Detect which cell encompasses the target text, then output its (x, y) center coordinate. 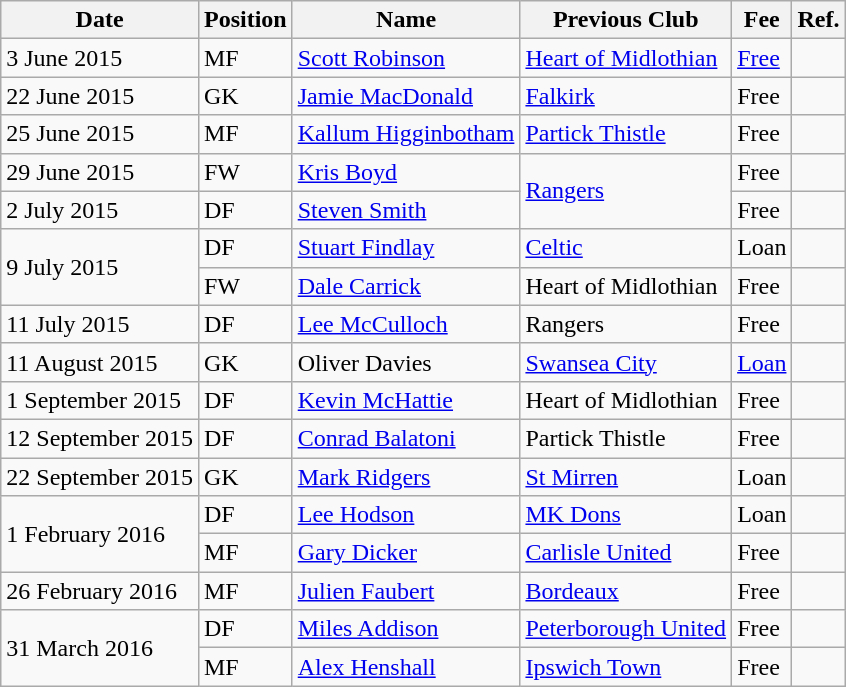
Dale Carrick (406, 286)
1 September 2015 (100, 400)
Scott Robinson (406, 58)
Kris Boyd (406, 172)
Alex Henshall (406, 667)
11 August 2015 (100, 362)
Conrad Balatoni (406, 438)
26 February 2016 (100, 591)
25 June 2015 (100, 134)
3 June 2015 (100, 58)
22 September 2015 (100, 477)
9 July 2015 (100, 267)
Peterborough United (626, 629)
Swansea City (626, 362)
MK Dons (626, 515)
Name (406, 20)
Jamie MacDonald (406, 96)
Julien Faubert (406, 591)
Lee McCulloch (406, 324)
1 February 2016 (100, 534)
2 July 2015 (100, 210)
Mark Ridgers (406, 477)
Falkirk (626, 96)
22 June 2015 (100, 96)
Ipswich Town (626, 667)
Fee (762, 20)
Celtic (626, 248)
Kallum Higginbotham (406, 134)
St Mirren (626, 477)
12 September 2015 (100, 438)
Oliver Davies (406, 362)
Steven Smith (406, 210)
Ref. (818, 20)
Carlisle United (626, 553)
Miles Addison (406, 629)
29 June 2015 (100, 172)
Stuart Findlay (406, 248)
11 July 2015 (100, 324)
Kevin McHattie (406, 400)
Gary Dicker (406, 553)
Bordeaux (626, 591)
Date (100, 20)
31 March 2016 (100, 648)
Position (245, 20)
Lee Hodson (406, 515)
Previous Club (626, 20)
